Find where the given text appears and provide that cell's center as [X, Y] coordinate. 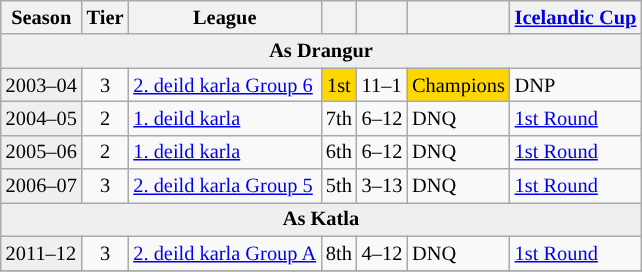
2006–07 [42, 186]
2. deild karla Group 6 [224, 85]
League [224, 17]
3–13 [382, 186]
8th [339, 253]
2. deild karla Group 5 [224, 186]
7th [339, 118]
As Drangur [321, 51]
2005–06 [42, 152]
2. deild karla Group A [224, 253]
2011–12 [42, 253]
As Katla [321, 219]
Champions [458, 85]
4–12 [382, 253]
1st [339, 85]
2003–04 [42, 85]
DNP [576, 85]
6th [339, 152]
Tier [106, 17]
5th [339, 186]
2004–05 [42, 118]
Icelandic Cup [576, 17]
11–1 [382, 85]
Season [42, 17]
